Search for the cell housing the specified text and yield its [X, Y] center coordinate. 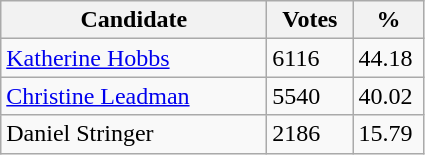
Candidate [134, 20]
6116 [310, 58]
Katherine Hobbs [134, 58]
15.79 [388, 134]
Christine Leadman [134, 96]
Votes [310, 20]
% [388, 20]
5540 [310, 96]
44.18 [388, 58]
2186 [310, 134]
Daniel Stringer [134, 134]
40.02 [388, 96]
